Search for the cell housing the specified text and yield its [x, y] center coordinate. 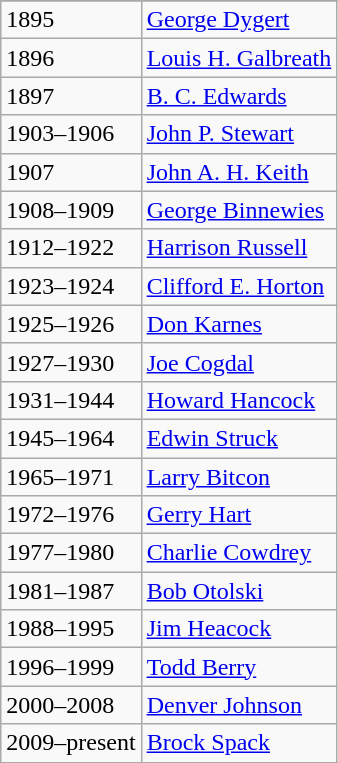
1923–1924 [71, 286]
Harrison Russell [239, 248]
1903–1906 [71, 134]
John P. Stewart [239, 134]
Clifford E. Horton [239, 286]
1908–1909 [71, 210]
George Dygert [239, 20]
Charlie Cowdrey [239, 553]
Don Karnes [239, 324]
1988–1995 [71, 629]
1897 [71, 96]
Howard Hancock [239, 400]
Denver Johnson [239, 705]
Bob Otolski [239, 591]
1945–1964 [71, 438]
Louis H. Galbreath [239, 58]
1927–1930 [71, 362]
1925–1926 [71, 324]
Jim Heacock [239, 629]
B. C. Edwards [239, 96]
Edwin Struck [239, 438]
1907 [71, 172]
1972–1976 [71, 515]
1896 [71, 58]
Gerry Hart [239, 515]
1965–1971 [71, 477]
1996–1999 [71, 667]
John A. H. Keith [239, 172]
1895 [71, 20]
Todd Berry [239, 667]
Brock Spack [239, 743]
2000–2008 [71, 705]
Larry Bitcon [239, 477]
Joe Cogdal [239, 362]
1977–1980 [71, 553]
George Binnewies [239, 210]
1931–1944 [71, 400]
1912–1922 [71, 248]
1981–1987 [71, 591]
2009–present [71, 743]
